Find where the given text appears and provide that cell's center as (X, Y) coordinate. 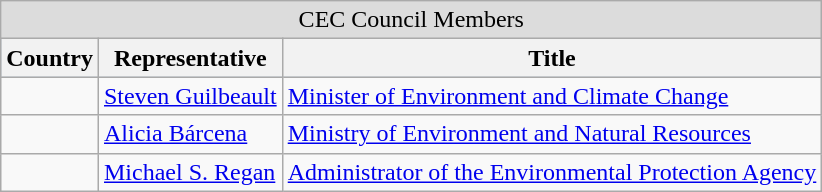
CEC Council Members (412, 20)
Michael S. Regan (190, 172)
Ministry of Environment and Natural Resources (552, 134)
Country (50, 58)
Administrator of the Environmental Protection Agency (552, 172)
Title (552, 58)
Minister of Environment and Climate Change (552, 96)
Steven Guilbeault (190, 96)
Alicia Bárcena (190, 134)
Representative (190, 58)
